Search for the cell housing the specified text and yield its [X, Y] center coordinate. 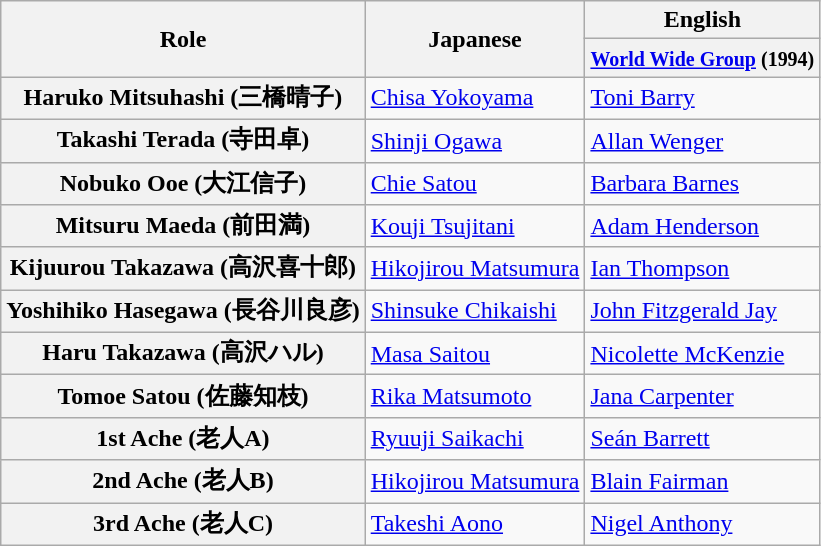
Haruko Mitsuhashi (三橋晴子) [183, 98]
Seán Barrett [702, 438]
Yoshihiko Hasegawa (長谷川良彦) [183, 312]
1st Ache (老人A) [183, 438]
Japanese [475, 39]
Tomoe Satou (佐藤知枝) [183, 396]
Mitsuru Maeda (前田満) [183, 226]
Adam Henderson [702, 226]
Kijuurou Takazawa (高沢喜十郎) [183, 268]
Allan Wenger [702, 140]
Role [183, 39]
Takeshi Aono [475, 524]
Kouji Tsujitani [475, 226]
Chisa Yokoyama [475, 98]
Ian Thompson [702, 268]
Nicolette McKenzie [702, 354]
Shinsuke Chikaishi [475, 312]
Rika Matsumoto [475, 396]
Toni Barry [702, 98]
Blain Fairman [702, 482]
Shinji Ogawa [475, 140]
Chie Satou [475, 184]
Nobuko Ooe (大江信子) [183, 184]
Takashi Terada (寺田卓) [183, 140]
World Wide Group (1994) [702, 58]
Nigel Anthony [702, 524]
2nd Ache (老人B) [183, 482]
Ryuuji Saikachi [475, 438]
Masa Saitou [475, 354]
John Fitzgerald Jay [702, 312]
Haru Takazawa (高沢ハル) [183, 354]
3rd Ache (老人C) [183, 524]
English [702, 20]
Barbara Barnes [702, 184]
Jana Carpenter [702, 396]
